Capture the cell that displays the provided text and extract its (x, y) central coordinate. 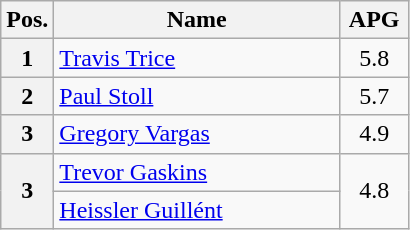
1 (28, 58)
Trevor Gaskins (197, 172)
4.9 (374, 134)
5.7 (374, 96)
Paul Stoll (197, 96)
Name (197, 20)
APG (374, 20)
5.8 (374, 58)
Travis Trice (197, 58)
Pos. (28, 20)
Gregory Vargas (197, 134)
2 (28, 96)
Heissler Guillént (197, 210)
4.8 (374, 191)
